Output the (x, y) coordinate of the center of the cell containing the given text.  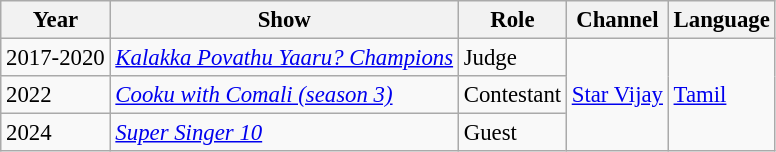
Judge (512, 58)
Show (284, 20)
Kalakka Povathu Yaaru? Champions (284, 58)
Super Singer 10 (284, 133)
Guest (512, 133)
Cooku with Comali (season 3) (284, 95)
Role (512, 20)
2022 (56, 95)
Contestant (512, 95)
2017-2020 (56, 58)
Tamil (722, 96)
2024 (56, 133)
Year (56, 20)
Channel (617, 20)
Star Vijay (617, 96)
Language (722, 20)
